Extract the (x, y) coordinate from the center of the cell holding the provided text.  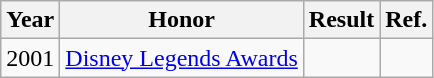
Year (30, 20)
Result (341, 20)
2001 (30, 58)
Disney Legends Awards (182, 58)
Ref. (406, 20)
Honor (182, 20)
